Detect which cell encompasses the target text, then output its [X, Y] center coordinate. 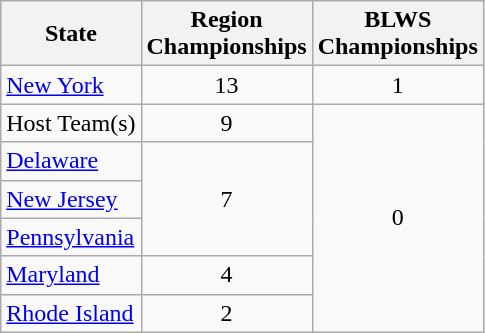
New York [71, 85]
Pennsylvania [71, 237]
Maryland [71, 275]
BLWSChampionships [398, 34]
9 [226, 123]
7 [226, 199]
State [71, 34]
1 [398, 85]
New Jersey [71, 199]
Host Team(s) [71, 123]
RegionChampionships [226, 34]
Delaware [71, 161]
0 [398, 218]
4 [226, 275]
13 [226, 85]
Rhode Island [71, 313]
2 [226, 313]
